From the cell containing the given text, extract its center point as [x, y] coordinate. 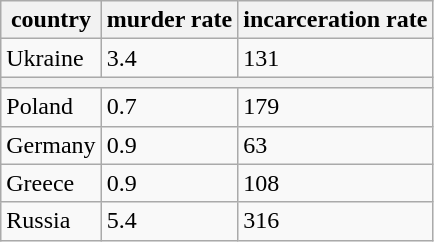
Russia [51, 221]
108 [336, 183]
63 [336, 145]
0.7 [170, 107]
Poland [51, 107]
3.4 [170, 58]
murder rate [170, 20]
Ukraine [51, 58]
incarceration rate [336, 20]
country [51, 20]
131 [336, 58]
Germany [51, 145]
Greece [51, 183]
5.4 [170, 221]
316 [336, 221]
179 [336, 107]
